Pinpoint the cell where the given text exists, returning its (x, y) midpoint coordinate. 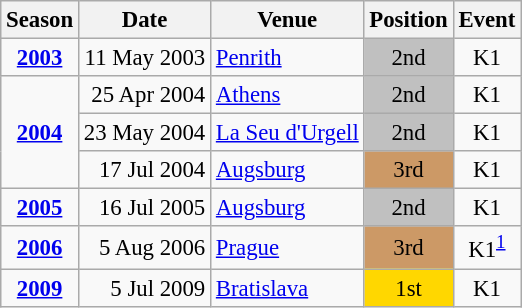
Event (487, 20)
23 May 2004 (144, 133)
2009 (40, 288)
5 Aug 2006 (144, 247)
Position (408, 20)
Bratislava (288, 288)
2006 (40, 247)
K11 (487, 247)
17 Jul 2004 (144, 170)
Season (40, 20)
16 Jul 2005 (144, 208)
1st (408, 288)
11 May 2003 (144, 58)
5 Jul 2009 (144, 288)
La Seu d'Urgell (288, 133)
2003 (40, 58)
Date (144, 20)
Prague (288, 247)
2004 (40, 132)
2005 (40, 208)
Venue (288, 20)
25 Apr 2004 (144, 95)
Penrith (288, 58)
Athens (288, 95)
